Scan for the cell matching the given text and deliver its [X, Y] coordinate at center. 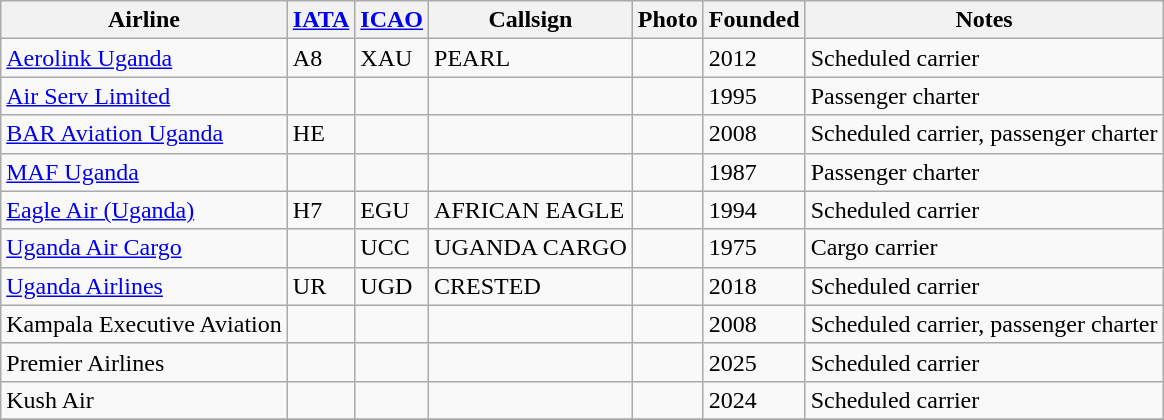
UGD [392, 286]
1994 [754, 210]
2018 [754, 286]
Air Serv Limited [144, 96]
Premier Airlines [144, 362]
Uganda Air Cargo [144, 248]
ICAO [392, 20]
Eagle Air (Uganda) [144, 210]
AFRICAN EAGLE [531, 210]
Kush Air [144, 400]
UCC [392, 248]
Uganda Airlines [144, 286]
1995 [754, 96]
XAU [392, 58]
1987 [754, 172]
2012 [754, 58]
Kampala Executive Aviation [144, 324]
Aerolink Uganda [144, 58]
PEARL [531, 58]
CRESTED [531, 286]
IATA [321, 20]
UR [321, 286]
Airline [144, 20]
Callsign [531, 20]
Cargo carrier [984, 248]
HE [321, 134]
UGANDA CARGO [531, 248]
H7 [321, 210]
Photo [668, 20]
1975 [754, 248]
2025 [754, 362]
A8 [321, 58]
BAR Aviation Uganda [144, 134]
EGU [392, 210]
MAF Uganda [144, 172]
2024 [754, 400]
Notes [984, 20]
Founded [754, 20]
